Determine the (x, y) coordinate at the center of the cell enclosing the given text.  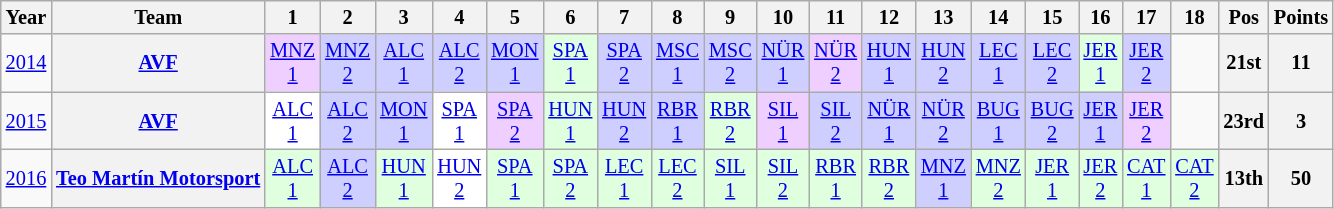
14 (998, 17)
9 (730, 17)
10 (784, 17)
Points (1301, 17)
23rd (1244, 121)
18 (1194, 17)
BUG1 (998, 121)
CAT1 (1146, 178)
Teo Martín Motorsport (158, 178)
8 (678, 17)
CAT2 (1194, 178)
13th (1244, 178)
2014 (26, 63)
7 (624, 17)
50 (1301, 178)
Year (26, 17)
2016 (26, 178)
Pos (1244, 17)
21st (1244, 63)
Team (158, 17)
2015 (26, 121)
2 (348, 17)
16 (1100, 17)
17 (1146, 17)
5 (514, 17)
MSC2 (730, 63)
1 (292, 17)
13 (944, 17)
MSC1 (678, 63)
6 (570, 17)
4 (459, 17)
15 (1052, 17)
BUG2 (1052, 121)
12 (889, 17)
